Provide the (x, y) coordinate of the cell's center where the given text is located.  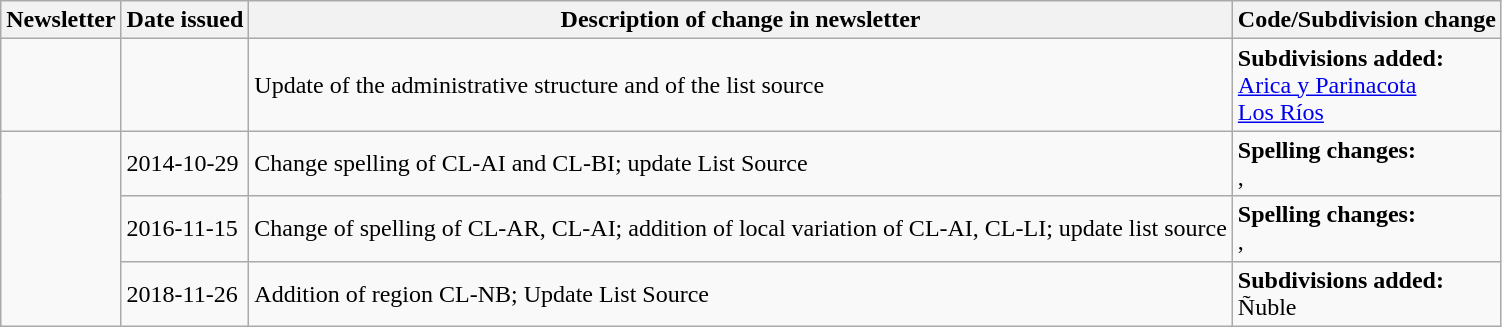
Change of spelling of CL-AR, CL-AI; addition of local variation of CL-AI, CL-LI; update list source (741, 228)
Date issued (185, 20)
2016-11-15 (185, 228)
Update of the administrative structure and of the list source (741, 85)
Description of change in newsletter (741, 20)
Change spelling of CL-AI and CL-BI; update List Source (741, 164)
Addition of region CL-NB; Update List Source (741, 294)
Newsletter (61, 20)
Subdivisions added: Ñuble (1366, 294)
Code/Subdivision change (1366, 20)
Subdivisions added: Arica y Parinacota Los Ríos (1366, 85)
2014-10-29 (185, 164)
2018-11-26 (185, 294)
